Scan for the cell matching the given text and deliver its (X, Y) coordinate at center. 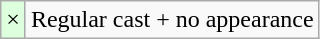
× (14, 20)
Regular cast + no appearance (172, 20)
